Identify which cell holds the provided text, then report its (X, Y) central coordinate. 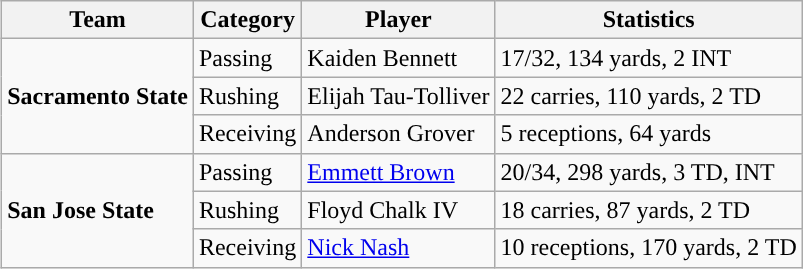
Statistics (648, 20)
Category (247, 20)
5 receptions, 64 yards (648, 134)
17/32, 134 yards, 2 INT (648, 58)
Anderson Grover (398, 134)
Sacramento State (98, 96)
Elijah Tau-Tolliver (398, 96)
Floyd Chalk IV (398, 210)
San Jose State (98, 210)
22 carries, 110 yards, 2 TD (648, 96)
Kaiden Bennett (398, 58)
10 receptions, 170 yards, 2 TD (648, 248)
Team (98, 20)
Player (398, 20)
18 carries, 87 yards, 2 TD (648, 210)
Nick Nash (398, 248)
Emmett Brown (398, 172)
20/34, 298 yards, 3 TD, INT (648, 172)
